Locate the cell with the specified text and output its (X, Y) center coordinate. 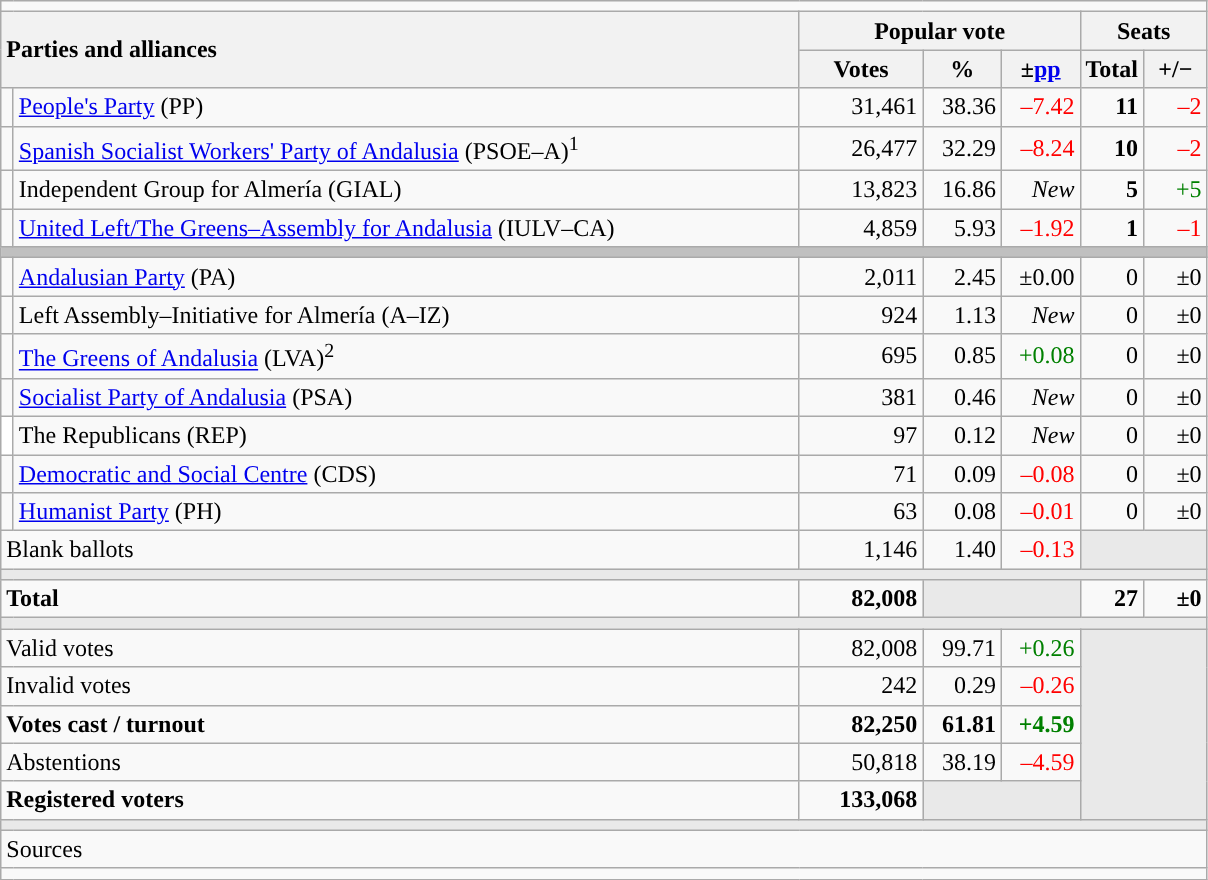
61.81 (962, 724)
Seats (1144, 31)
5.93 (962, 228)
Andalusian Party (PA) (406, 277)
82,250 (861, 724)
The Greens of Andalusia (LVA)2 (406, 356)
–0.13 (1040, 550)
26,477 (861, 148)
Popular vote (940, 31)
16.86 (962, 190)
71 (861, 474)
People's Party (PP) (406, 107)
0.29 (962, 686)
50,818 (861, 762)
–1.92 (1040, 228)
Sources (604, 849)
Registered voters (400, 800)
Socialist Party of Andalusia (PSA) (406, 397)
695 (861, 356)
27 (1112, 599)
1.40 (962, 550)
Invalid votes (400, 686)
0.08 (962, 512)
63 (861, 512)
13,823 (861, 190)
+/− (1176, 69)
242 (861, 686)
5 (1112, 190)
Abstentions (400, 762)
2.45 (962, 277)
±0.00 (1040, 277)
Humanist Party (PH) (406, 512)
–0.26 (1040, 686)
Left Assembly–Initiative for Almería (A–IZ) (406, 315)
–8.24 (1040, 148)
97 (861, 435)
Votes cast / turnout (400, 724)
Spanish Socialist Workers' Party of Andalusia (PSOE–A)1 (406, 148)
11 (1112, 107)
–1 (1176, 228)
99.71 (962, 648)
38.36 (962, 107)
% (962, 69)
+0.08 (1040, 356)
0.12 (962, 435)
Blank ballots (400, 550)
–7.42 (1040, 107)
+4.59 (1040, 724)
±pp (1040, 69)
–0.08 (1040, 474)
0.85 (962, 356)
–4.59 (1040, 762)
4,859 (861, 228)
–0.01 (1040, 512)
38.19 (962, 762)
0.46 (962, 397)
Democratic and Social Centre (CDS) (406, 474)
381 (861, 397)
1.13 (962, 315)
The Republicans (REP) (406, 435)
+5 (1176, 190)
1,146 (861, 550)
1 (1112, 228)
Votes (861, 69)
United Left/The Greens–Assembly for Andalusia (IULV–CA) (406, 228)
Parties and alliances (400, 50)
10 (1112, 148)
Independent Group for Almería (GIAL) (406, 190)
31,461 (861, 107)
0.09 (962, 474)
+0.26 (1040, 648)
133,068 (861, 800)
Valid votes (400, 648)
2,011 (861, 277)
32.29 (962, 148)
924 (861, 315)
